Identify which cell holds the provided text, then report its (X, Y) central coordinate. 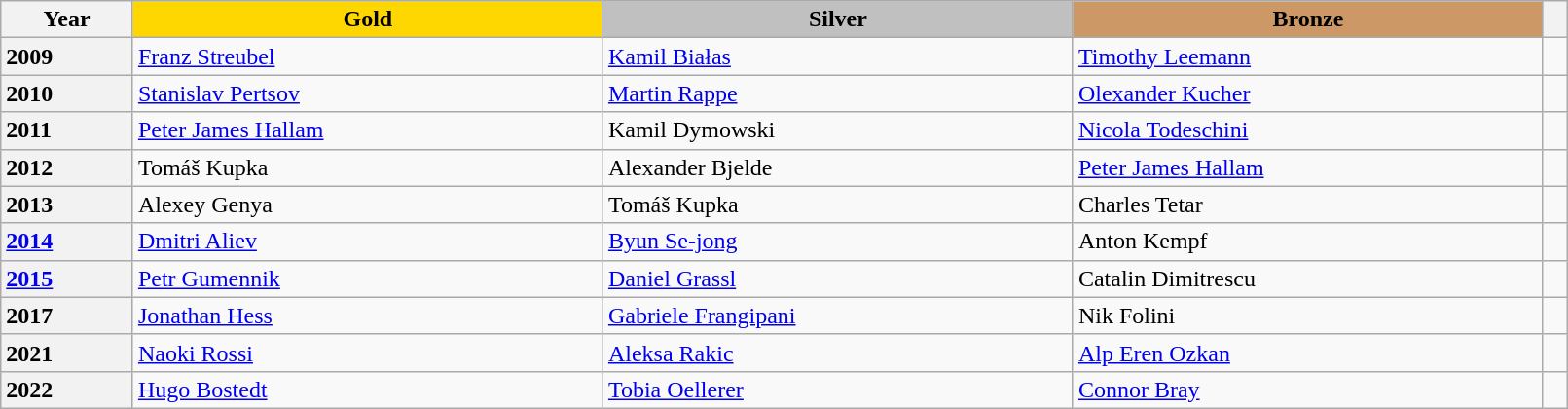
2012 (67, 167)
Martin Rappe (837, 93)
Franz Streubel (368, 56)
Stanislav Pertsov (368, 93)
Anton Kempf (1308, 242)
Hugo Bostedt (368, 390)
Gabriele Frangipani (837, 316)
Kamil Białas (837, 56)
Silver (837, 19)
Aleksa Rakic (837, 353)
Tobia Oellerer (837, 390)
2015 (67, 279)
Byun Se-jong (837, 242)
Bronze (1308, 19)
Alexander Bjelde (837, 167)
2014 (67, 242)
2013 (67, 204)
Charles Tetar (1308, 204)
Timothy Leemann (1308, 56)
2011 (67, 130)
2009 (67, 56)
Naoki Rossi (368, 353)
2021 (67, 353)
Gold (368, 19)
Daniel Grassl (837, 279)
Nicola Todeschini (1308, 130)
Kamil Dymowski (837, 130)
Dmitri Aliev (368, 242)
2010 (67, 93)
2022 (67, 390)
2017 (67, 316)
Jonathan Hess (368, 316)
Catalin Dimitrescu (1308, 279)
Petr Gumennik (368, 279)
Alexey Genya (368, 204)
Connor Bray (1308, 390)
Nik Folini (1308, 316)
Year (67, 19)
Alp Eren Ozkan (1308, 353)
Olexander Kucher (1308, 93)
